Return [x, y] of the center of cell containing provided text 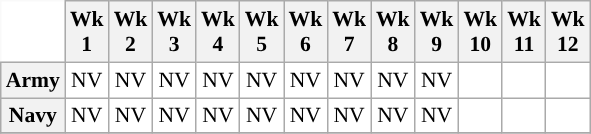
Wk12 [568, 32]
Wk5 [262, 32]
Wk8 [393, 32]
Wk7 [349, 32]
Wk2 [131, 32]
Wk4 [218, 32]
Wk 1 [87, 32]
Wk10 [480, 32]
Army [33, 80]
Navy [33, 116]
Wk9 [437, 32]
Wk11 [524, 32]
Wk3 [174, 32]
Wk6 [306, 32]
